Pinpoint the cell where the given text exists, returning its [X, Y] midpoint coordinate. 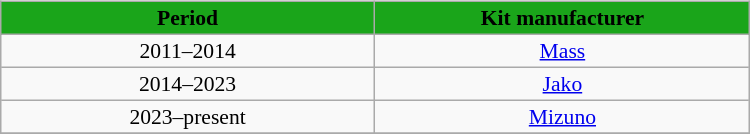
2011–2014 [188, 50]
Kit manufacturer [562, 18]
2014–2023 [188, 84]
Period [188, 18]
Mass [562, 50]
Jako [562, 84]
Mizuno [562, 116]
2023–present [188, 116]
